Pinpoint the cell where the given text exists, returning its [x, y] midpoint coordinate. 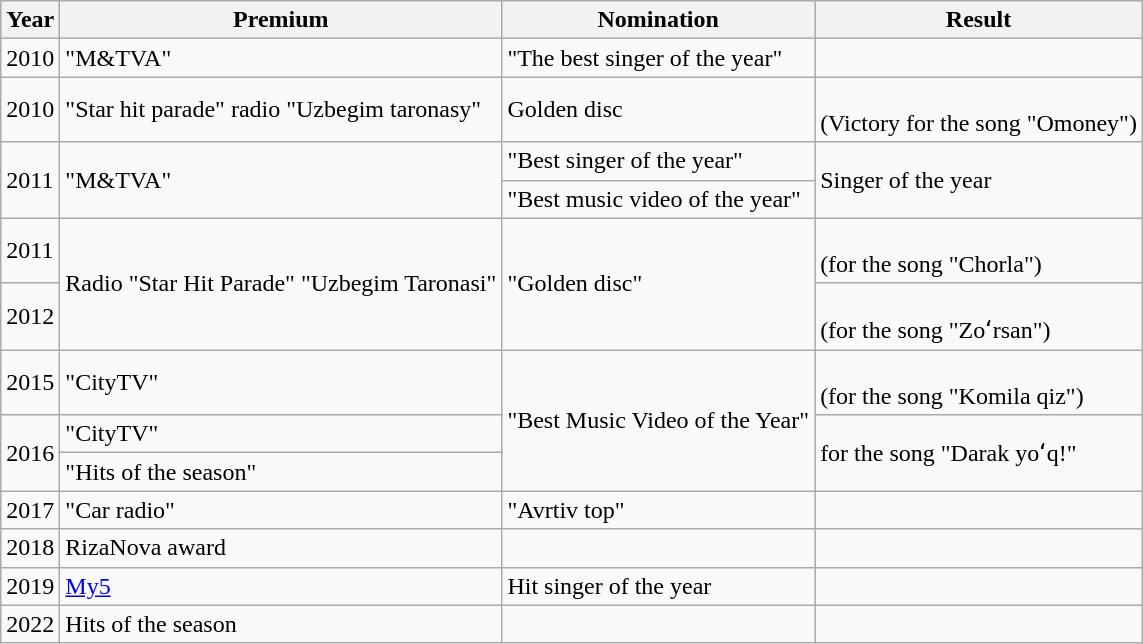
"Golden disc" [658, 284]
Hit singer of the year [658, 586]
(for the song "Komila qiz") [979, 382]
"Hits of the season" [281, 472]
"The best singer of the year" [658, 58]
Hits of the season [281, 624]
Radio "Star Hit Parade" "Uzbegim Taronasi" [281, 284]
Result [979, 20]
(Victory for the song "Omoney") [979, 110]
"Best music video of the year" [658, 199]
(for the song "Chorla") [979, 250]
"Best singer of the year" [658, 161]
2022 [30, 624]
Year [30, 20]
2016 [30, 453]
2017 [30, 510]
2018 [30, 548]
"Avrtiv top" [658, 510]
for the song "Darak yoʻq!" [979, 453]
"Best Music Video of the Year" [658, 420]
Golden disc [658, 110]
RizaNova award [281, 548]
2012 [30, 316]
"Car radio" [281, 510]
"Star hit parade" radio "Uzbegim taronasy" [281, 110]
(for the song "Zoʻrsan") [979, 316]
2019 [30, 586]
Nomination [658, 20]
Singer of the year [979, 180]
2015 [30, 382]
My5 [281, 586]
Premium [281, 20]
